Return the [x, y] coordinate for the center point of the cell that contains the specified text.  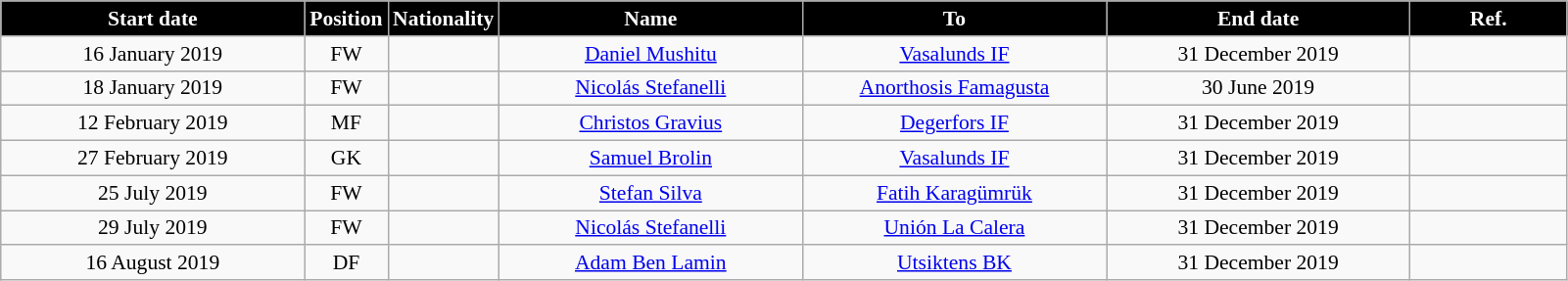
16 January 2019 [153, 54]
GK [347, 159]
Degerfors IF [954, 123]
To [954, 19]
DF [347, 263]
Stefan Silva [650, 193]
Samuel Brolin [650, 159]
MF [347, 123]
Daniel Mushitu [650, 54]
27 February 2019 [153, 159]
18 January 2019 [153, 88]
Adam Ben Lamin [650, 263]
Nationality [443, 19]
Christos Gravius [650, 123]
30 June 2019 [1259, 88]
25 July 2019 [153, 193]
Anorthosis Famagusta [954, 88]
Utsiktens BK [954, 263]
End date [1259, 19]
Unión La Calera [954, 228]
Name [650, 19]
Fatih Karagümrük [954, 193]
12 February 2019 [153, 123]
Ref. [1489, 19]
29 July 2019 [153, 228]
Position [347, 19]
16 August 2019 [153, 263]
Start date [153, 19]
